From the cell containing the given text, extract its center point as (X, Y) coordinate. 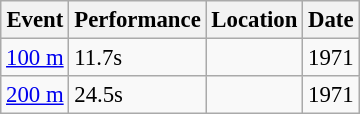
Location (254, 20)
100 m (35, 58)
Performance (138, 20)
Event (35, 20)
24.5s (138, 95)
200 m (35, 95)
Date (331, 20)
11.7s (138, 58)
